Pinpoint the cell where the given text exists, returning its (X, Y) midpoint coordinate. 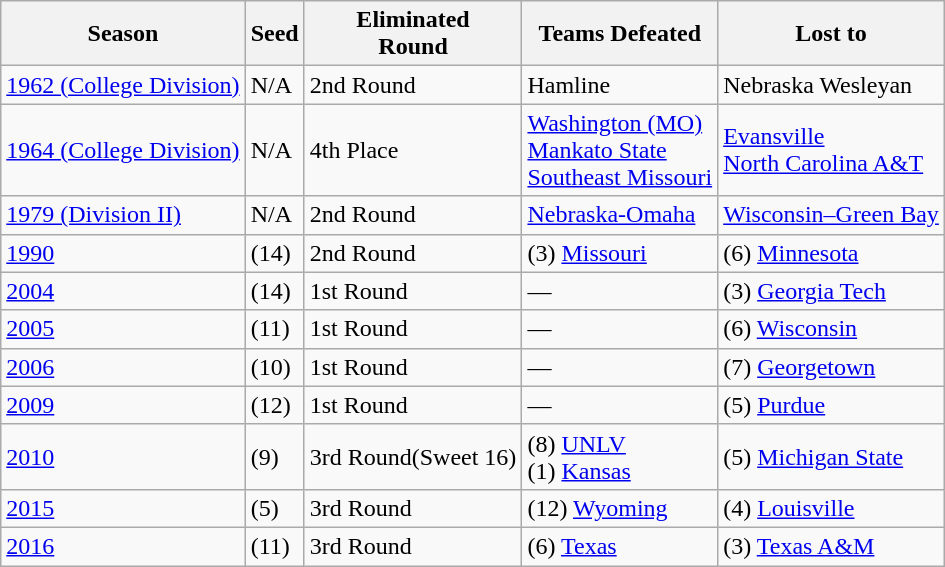
2004 (123, 291)
(9) (274, 456)
4th Place (413, 150)
Seed (274, 34)
2015 (123, 508)
Nebraska Wesleyan (832, 85)
EvansvilleNorth Carolina A&T (832, 150)
(6) Wisconsin (832, 329)
2010 (123, 456)
2009 (123, 405)
Lost to (832, 34)
(4) Louisville (832, 508)
2005 (123, 329)
(3) Georgia Tech (832, 291)
EliminatedRound (413, 34)
(12) Wyoming (620, 508)
1964 (College Division) (123, 150)
1979 (Division II) (123, 215)
(3) Texas A&M (832, 546)
(8) UNLV (1) Kansas (620, 456)
2006 (123, 367)
Teams Defeated (620, 34)
(12) (274, 405)
Season (123, 34)
(5) Michigan State (832, 456)
1990 (123, 253)
(5) Purdue (832, 405)
Hamline (620, 85)
3rd Round(Sweet 16) (413, 456)
(6) Minnesota (832, 253)
1962 (College Division) (123, 85)
Wisconsin–Green Bay (832, 215)
Washington (MO) Mankato State Southeast Missouri (620, 150)
(10) (274, 367)
2016 (123, 546)
(6) Texas (620, 546)
Nebraska-Omaha (620, 215)
(5) (274, 508)
(3) Missouri (620, 253)
(7) Georgetown (832, 367)
